Return (x, y) of the center of cell containing provided text 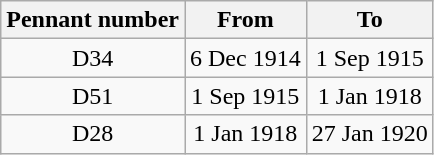
6 Dec 1914 (245, 58)
To (370, 20)
D28 (93, 134)
From (245, 20)
D51 (93, 96)
D34 (93, 58)
27 Jan 1920 (370, 134)
Pennant number (93, 20)
